Extract the [X, Y] coordinate from the center of the cell holding the provided text.  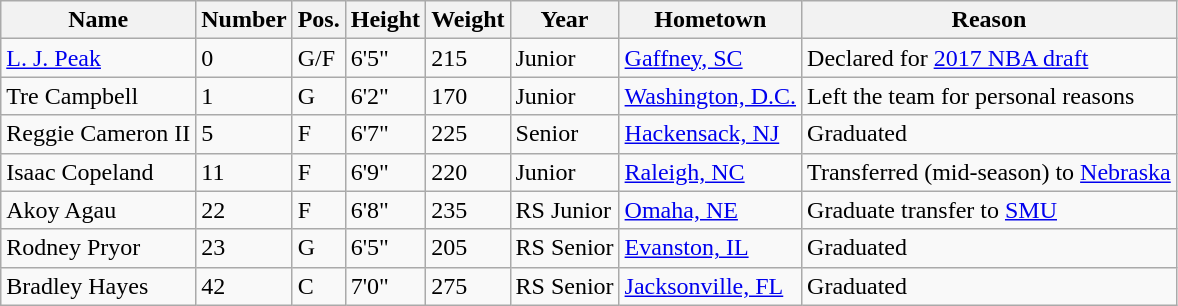
Weight [468, 20]
42 [244, 286]
Bradley Hayes [98, 286]
5 [244, 134]
0 [244, 58]
215 [468, 58]
Raleigh, NC [710, 172]
Height [385, 20]
Reason [990, 20]
11 [244, 172]
Transferred (mid-season) to Nebraska [990, 172]
RS Junior [564, 210]
235 [468, 210]
Hackensack, NJ [710, 134]
Left the team for personal reasons [990, 96]
Year [564, 20]
G/F [318, 58]
170 [468, 96]
L. J. Peak [98, 58]
Akoy Agau [98, 210]
225 [468, 134]
Senior [564, 134]
1 [244, 96]
6'9" [385, 172]
205 [468, 248]
Graduate transfer to SMU [990, 210]
Jacksonville, FL [710, 286]
Omaha, NE [710, 210]
22 [244, 210]
7'0" [385, 286]
6'7" [385, 134]
6'2" [385, 96]
23 [244, 248]
Evanston, IL [710, 248]
Number [244, 20]
Gaffney, SC [710, 58]
6'8" [385, 210]
Reggie Cameron II [98, 134]
Rodney Pryor [98, 248]
Tre Campbell [98, 96]
Isaac Copeland [98, 172]
Hometown [710, 20]
Washington, D.C. [710, 96]
C [318, 286]
Pos. [318, 20]
220 [468, 172]
Name [98, 20]
275 [468, 286]
Declared for 2017 NBA draft [990, 58]
